From the cell containing the given text, extract its center point as [X, Y] coordinate. 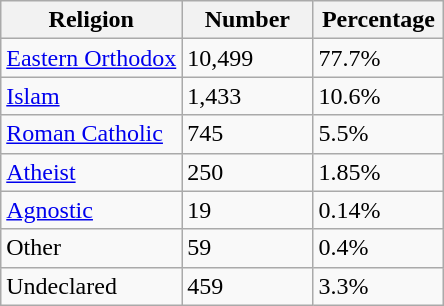
250 [248, 172]
0.14% [378, 210]
459 [248, 286]
Other [92, 248]
Religion [92, 20]
Percentage [378, 20]
Islam [92, 96]
77.7% [378, 58]
Number [248, 20]
10.6% [378, 96]
Undeclared [92, 286]
Agnostic [92, 210]
1.85% [378, 172]
10,499 [248, 58]
59 [248, 248]
3.3% [378, 286]
745 [248, 134]
1,433 [248, 96]
0.4% [378, 248]
19 [248, 210]
Atheist [92, 172]
Roman Catholic [92, 134]
5.5% [378, 134]
Eastern Orthodox [92, 58]
